Capture the cell that displays the provided text and extract its (X, Y) central coordinate. 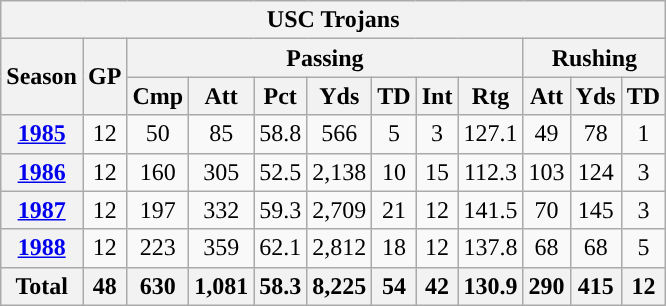
15 (437, 172)
Passing (325, 58)
137.8 (490, 248)
8,225 (340, 286)
50 (158, 134)
2,709 (340, 210)
359 (222, 248)
130.9 (490, 286)
42 (437, 286)
305 (222, 172)
1986 (42, 172)
290 (546, 286)
1987 (42, 210)
52.5 (280, 172)
1988 (42, 248)
Total (42, 286)
58.3 (280, 286)
Pct (280, 96)
332 (222, 210)
566 (340, 134)
85 (222, 134)
223 (158, 248)
2,138 (340, 172)
103 (546, 172)
415 (596, 286)
124 (596, 172)
630 (158, 286)
Season (42, 77)
Rushing (594, 58)
10 (394, 172)
48 (104, 286)
54 (394, 286)
141.5 (490, 210)
49 (546, 134)
59.3 (280, 210)
58.8 (280, 134)
127.1 (490, 134)
USC Trojans (334, 20)
21 (394, 210)
1,081 (222, 286)
1 (643, 134)
1985 (42, 134)
145 (596, 210)
Rtg (490, 96)
62.1 (280, 248)
Int (437, 96)
70 (546, 210)
Cmp (158, 96)
18 (394, 248)
160 (158, 172)
GP (104, 77)
2,812 (340, 248)
112.3 (490, 172)
197 (158, 210)
78 (596, 134)
